Capture the cell that displays the provided text and extract its [X, Y] central coordinate. 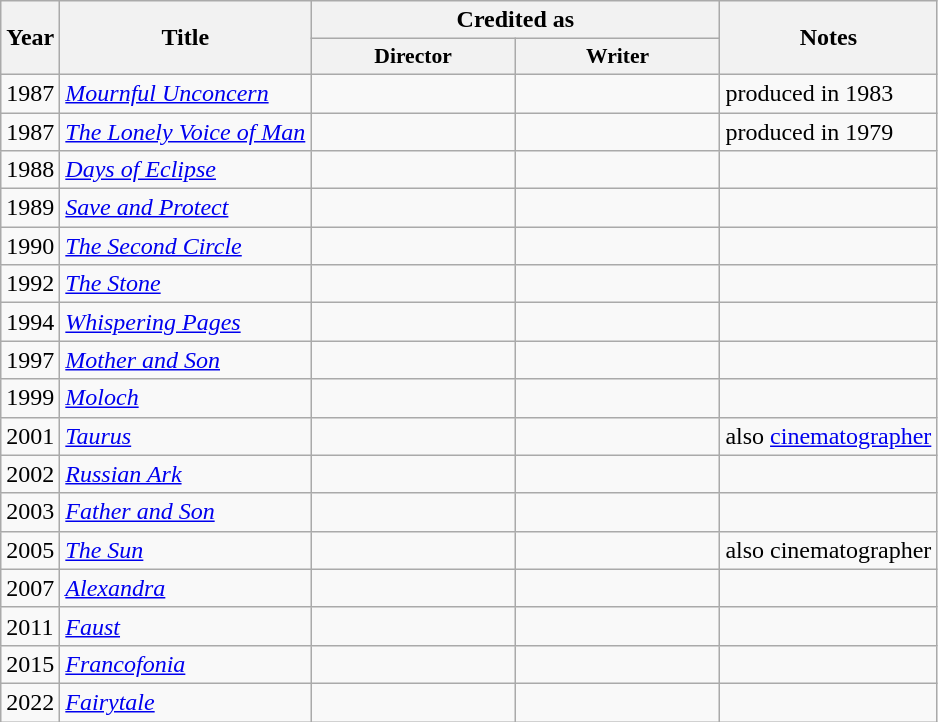
1990 [30, 246]
Year [30, 38]
1999 [30, 398]
The Sun [186, 550]
Russian Ark [186, 474]
Faust [186, 626]
2003 [30, 512]
Days of Eclipse [186, 170]
Fairytale [186, 702]
1988 [30, 170]
1997 [30, 360]
The Stone [186, 284]
Credited as [516, 20]
2022 [30, 702]
1992 [30, 284]
Father and Son [186, 512]
Title [186, 38]
2002 [30, 474]
2011 [30, 626]
The Second Circle [186, 246]
2001 [30, 436]
2007 [30, 588]
produced in 1983 [828, 93]
2015 [30, 664]
Mournful Unconcern [186, 93]
The Lonely Voice of Man [186, 131]
produced in 1979 [828, 131]
Whispering Pages [186, 322]
1989 [30, 208]
Moloch [186, 398]
Francofonia [186, 664]
Taurus [186, 436]
Mother and Son [186, 360]
1994 [30, 322]
Notes [828, 38]
Director [414, 57]
Save and Protect [186, 208]
Alexandra [186, 588]
2005 [30, 550]
Writer [618, 57]
